Identify which cell holds the provided text, then report its (X, Y) central coordinate. 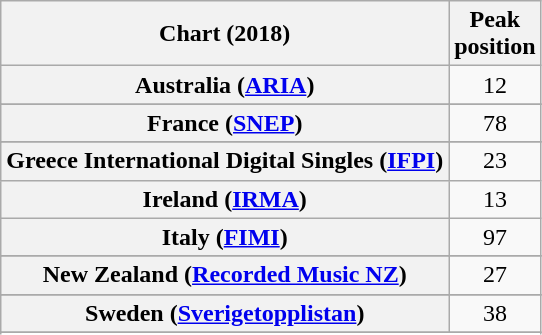
Ireland (IRMA) (225, 199)
27 (495, 275)
Australia (ARIA) (225, 85)
97 (495, 237)
13 (495, 199)
38 (495, 313)
Chart (2018) (225, 34)
12 (495, 85)
New Zealand (Recorded Music NZ) (225, 275)
Peak position (495, 34)
Sweden (Sverigetopplistan) (225, 313)
Greece International Digital Singles (IFPI) (225, 161)
France (SNEP) (225, 123)
23 (495, 161)
Italy (FIMI) (225, 237)
78 (495, 123)
